Determine the [x, y] coordinate at the center of the cell enclosing the given text.  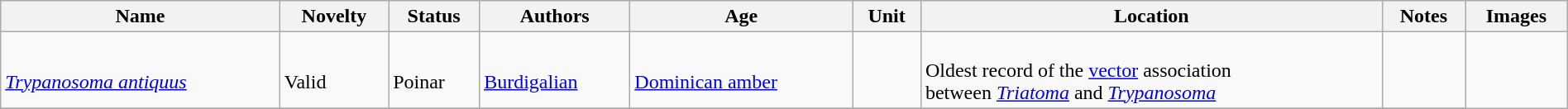
Authors [555, 17]
Notes [1423, 17]
Dominican amber [741, 70]
Age [741, 17]
Valid [334, 70]
Oldest record of the vector association between Triatoma and Trypanosoma [1151, 70]
Location [1151, 17]
Status [434, 17]
Trypanosoma antiquus [141, 70]
Burdigalian [555, 70]
Name [141, 17]
Novelty [334, 17]
Images [1517, 17]
Unit [887, 17]
Poinar [434, 70]
